Detect which cell encompasses the target text, then output its [x, y] center coordinate. 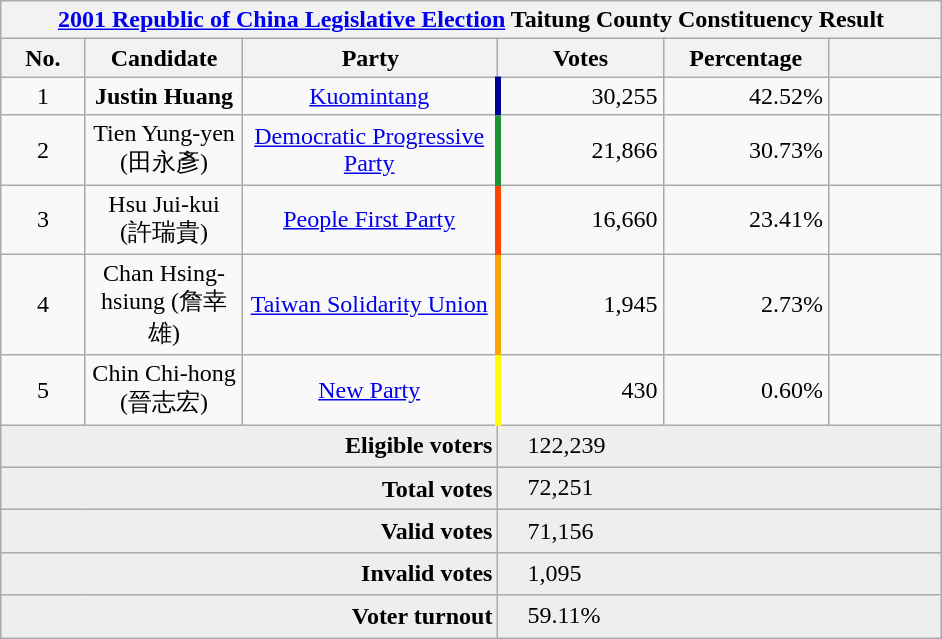
Tien Yung-yen (田永彥) [164, 150]
Votes [580, 58]
2 [42, 150]
430 [580, 390]
2.73% [746, 304]
0.60% [746, 390]
No. [42, 58]
Valid votes [248, 532]
71,156 [720, 532]
Percentage [746, 58]
Candidate [164, 58]
Party [370, 58]
Chin Chi-hong (晉志宏) [164, 390]
42.52% [746, 96]
2001 Republic of China Legislative Election Taitung County Constituency Result [470, 20]
122,239 [720, 446]
4 [42, 304]
Invalid votes [248, 574]
Chan Hsing-hsiung (詹幸雄) [164, 304]
1,945 [580, 304]
1,095 [720, 574]
3 [42, 219]
21,866 [580, 150]
5 [42, 390]
Total votes [248, 488]
Taiwan Solidarity Union [370, 304]
30.73% [746, 150]
30,255 [580, 96]
Democratic Progressive Party [370, 150]
Kuomintang [370, 96]
23.41% [746, 219]
72,251 [720, 488]
Hsu Jui-kui (許瑞貴) [164, 219]
16,660 [580, 219]
New Party [370, 390]
59.11% [720, 616]
Voter turnout [248, 616]
People First Party [370, 219]
Justin Huang [164, 96]
1 [42, 96]
Eligible voters [248, 446]
